From the cell containing the given text, extract its center point as (x, y) coordinate. 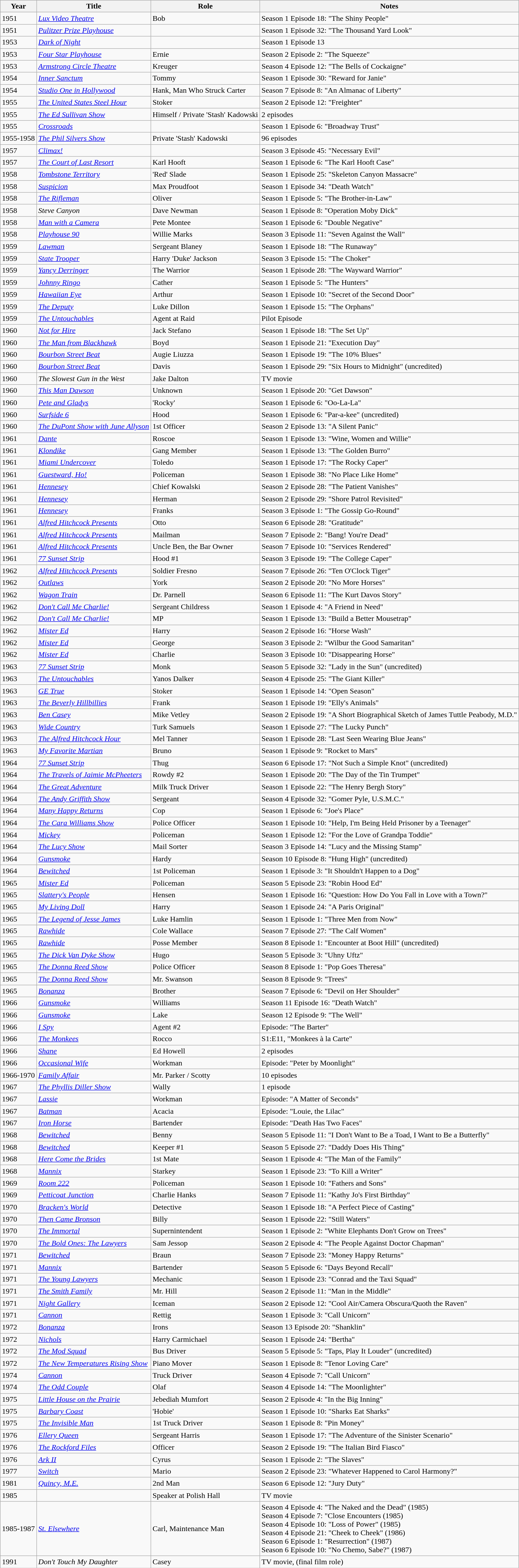
Season 1 Episode 17: "The Rocky Caper" (389, 463)
Season 7 Episode 10: "Services Rendered" (389, 547)
Occasional Wife (94, 1063)
Season 1 Episode 27: "The Lucky Punch" (389, 727)
Season 1 Episode 12: "For the Love of Grandpa Toddie" (389, 835)
Cather (205, 282)
Mr. Parker / Scotty (205, 1075)
Season 2 Episode 20: "No More Horses" (389, 583)
Season 3 Episode 45: "Necessary Evil" (389, 150)
The Cara Williams Show (94, 823)
Season 2 Episode 2: "The Squeeze" (389, 54)
Season 1 Episode 38: "No Place Like Home" (389, 475)
Starkey (205, 1171)
The Phil Silvers Show (94, 138)
Wagon Train (94, 595)
1st Mate (205, 1159)
1985 (18, 1495)
Officer (205, 1447)
Season 3 Episode 11: "Seven Against the Wall" (389, 234)
'Red' Slade (205, 174)
Crossroads (94, 126)
Season 1 Episode 13: "Wine, Women and Willie" (389, 439)
Season 1 Episode 4: "The Man of the Family" (389, 1159)
Season 1 Episode 19: "Elly's Animals" (389, 703)
Tommy (205, 78)
The Man from Blackhawk (94, 342)
Season 1 Episode 13: "Build a Better Mousetrap" (389, 619)
Outlaws (94, 583)
Season 5 Episode 3: "Uhny Uftz" (389, 955)
Shane (94, 1051)
Season 3 Episode 2: "Wilbur the Good Samaritan" (389, 643)
Kreuger (205, 66)
Harry 'Duke' Jackson (205, 258)
Batman (94, 1111)
Season 1 Episode 8: "Operation Moby Dick" (389, 210)
Cole Wallace (205, 931)
Uncle Ben, the Bar Owner (205, 547)
The Travels of Jaimie McPheeters (94, 775)
Season 5 Episode 32: "Lady in the Sun" (uncredited) (389, 667)
Supernintendent (205, 1231)
Then Came Bronson (94, 1219)
Season 1 Episode 20: "Get Dawson" (389, 391)
The Slowest Gun in the West (94, 379)
Mailman (205, 535)
Suspicion (94, 186)
Season 1 Episode 8: "Tenor Loving Care" (389, 1363)
Posse Member (205, 943)
Surfside 6 (94, 415)
Studio One in Hollywood (94, 90)
1st Officer (205, 427)
Cyrus (205, 1459)
Season 1 Episode 16: "Question: How Do You Fall in Love with a Town?" (389, 895)
The New Temperatures Rising Show (94, 1363)
Keeper #1 (205, 1147)
Season 1 Episode 13: "The Golden Burro" (389, 451)
Iceman (205, 1303)
Season 4 Episode 14: "The Moonlighter" (389, 1387)
1981 (18, 1483)
Don't Touch My Daughter (94, 1562)
Lawman (94, 246)
Season 5 Episode 5: "Taps, Play It Louder" (uncredited) (389, 1351)
MP (205, 619)
Season 7 Episode 23: "Money Happy Returns" (389, 1255)
The Bold Ones: The Lawyers (94, 1243)
Rocco (205, 1039)
Frank (205, 703)
Jebediah Mumfort (205, 1399)
Season 1 Episode 10: "Help, I'm Being Held Prisoner by a Teenager" (389, 823)
Season 1 Episode 13 (389, 42)
Hood #1 (205, 559)
Role (205, 6)
Season 1 Episode 10: "Secret of the Second Door" (389, 294)
Season 1 Episode 24: "Bertha" (389, 1339)
Season 2 Episode 4: "In the Big Inning" (389, 1399)
Title (94, 6)
Himself / Private 'Stash' Kadowski (205, 114)
Soldier Fresno (205, 571)
The Court of Last Resort (94, 162)
Mechanic (205, 1279)
Monk (205, 667)
Room 222 (94, 1183)
Episode: "The Barter" (389, 1027)
Harry Carmichael (205, 1339)
Season 1 Episode 24: "A Paris Original" (389, 907)
Season 1 Episode 6: "The Karl Hooft Case" (389, 162)
Rettig (205, 1315)
Franks (205, 510)
Dr. Parnell (205, 595)
Charlie (205, 655)
Season 6 Episode 12: "Jury Duty" (389, 1483)
Season 1 Episode 21: "Execution Day" (389, 342)
Night Gallery (94, 1303)
Season 2 Episode 29: "Shore Patrol Revisited" (389, 498)
1st Policeman (205, 871)
Season 1 Episode 22: "The Henry Bergh Story" (389, 787)
Sam Jessop (205, 1243)
'Hobie' (205, 1411)
Lassie (94, 1099)
Season 7 Episode 8: "An Almanac of Liberty" (389, 90)
Armstrong Circle Theatre (94, 66)
Unknown (205, 391)
Season 1 Episode 8: "Pin Money" (389, 1423)
Season 4 Episode 12: "The Bells of Cockaigne" (389, 66)
Season 4 Episode 7: "Call Unicorn" (389, 1375)
The DuPont Show with June Allyson (94, 427)
Yanos Dalker (205, 679)
Lake (205, 1015)
Season 3 Episode 1: "The Gossip Go-Round" (389, 510)
Guestward, Ho! (94, 475)
The Ed Sullivan Show (94, 114)
Season 6 Episode 28: "Gratitude" (389, 522)
Charlie Hanks (205, 1195)
Dark of Night (94, 42)
Thug (205, 763)
GE True (94, 691)
Season 1 Episode 23: "Conrad and the Taxi Squad" (389, 1279)
Bruno (205, 751)
Mario (205, 1471)
Season 6 Episode 11: "The Kurt Davos Story" (389, 595)
The Rockford Files (94, 1447)
Switch (94, 1471)
Season 2 Episode 11: "Man in the Middle" (389, 1291)
Private 'Stash' Kadowski (205, 138)
Agent at Raid (205, 318)
Arthur (205, 294)
Pete Montee (205, 222)
Not for Hire (94, 330)
Season 1 Episode 18: "The Shiny People" (389, 18)
My Living Doll (94, 907)
TV movie, (final film role) (389, 1562)
Season 1 Episode 29: "Six Hours to Midnight" (uncredited) (389, 367)
Ernie (205, 54)
Karl Hooft (205, 162)
Jack Stefano (205, 330)
Sergeant Harris (205, 1435)
Season 1 Episode 6: "Par-a-kee" (uncredited) (389, 415)
Season 12 Episode 9: "The Well" (389, 1015)
Mr. Swanson (205, 979)
Climax! (94, 150)
Season 1 Episode 28: "Last Seen Wearing Blue Jeans" (389, 739)
Season 1 Episode 17: "The Adventure of the Sinister Scenario" (389, 1435)
Hensen (205, 895)
Wally (205, 1087)
Dante (94, 439)
Season 1 Episode 23: "To Kill a Writer" (389, 1171)
Playhouse 90 (94, 234)
Milk Truck Driver (205, 787)
Season 1 Episode 18: "The Runaway" (389, 246)
Man with a Camera (94, 222)
Roscoe (205, 439)
Season 1 Episode 6: "Oo-La-La" (389, 403)
Season 1 Episode 22: "Still Waters" (389, 1219)
Augie Liuzza (205, 355)
Season 1 Episode 9: "Rocket to Mars" (389, 751)
Season 13 Episode 20: "Shanklin" (389, 1327)
Sergeant Blaney (205, 246)
Mr. Hill (205, 1291)
Detective (205, 1207)
Season 4 Episode 25: "The Giant Killer" (389, 679)
Brother (205, 991)
Season 8 Episode 1: "Encounter at Boot Hill" (uncredited) (389, 943)
Piano Mover (205, 1363)
Cop (205, 811)
Season 3 Episode 10: "Disappearing Horse" (389, 655)
Season 1 Episode 18: "A Perfect Piece of Casting" (389, 1207)
Notes (389, 6)
Pete and Gladys (94, 403)
1991 (18, 1562)
Season 4 Episode 32: "Gomer Pyle, U.S.M.C." (389, 799)
Iron Horse (94, 1123)
Season 1 Episode 14: "Open Season" (389, 691)
S1:E11, "Monkees à la Carte" (389, 1039)
Season 3 Episode 19: "The College Caper" (389, 559)
The Legend of Jesse James (94, 919)
Episode: "Peter by Moonlight" (389, 1063)
Episode: "Louie, the Lilac" (389, 1111)
Season 1 Episode 2: "The Slaves" (389, 1459)
Season 1 Episode 6: "Joe's Place" (389, 811)
The Immortal (94, 1231)
96 episodes (389, 138)
Hugo (205, 955)
Casey (205, 1562)
2nd Man (205, 1483)
Season 11 Episode 16: "Death Watch" (389, 1003)
Irons (205, 1327)
Year (18, 6)
Season 2 Episode 19: "The Italian Bird Fiasco" (389, 1447)
Season 1 Episode 34: "Death Watch" (389, 186)
Mail Sorter (205, 847)
Otto (205, 522)
Hawaiian Eye (94, 294)
Bracken's World (94, 1207)
Max Proudfoot (205, 186)
Oliver (205, 198)
The Phyllis Diller Show (94, 1087)
Herman (205, 498)
The Invisible Man (94, 1423)
Gang Member (205, 451)
Davis (205, 367)
The Warrior (205, 270)
1st Truck Driver (205, 1423)
Barbary Coast (94, 1411)
Season 5 Episode 27: "Daddy Does His Thing" (389, 1147)
Yancy Derringer (94, 270)
Tombstone Territory (94, 174)
Season 3 Episode 15: "The Choker" (389, 258)
Ed Howell (205, 1051)
Season 1 Episode 30: "Reward for Janie" (389, 78)
Season 1 Episode 6: "Double Negative" (389, 222)
My Favorite Martian (94, 751)
Season 7 Episode 6: "Devil on Her Shoulder" (389, 991)
Season 2 Episode 23: "Whatever Happened to Carol Harmony?" (389, 1471)
Wide Country (94, 727)
Season 2 Episode 28: "The Patient Vanishes" (389, 486)
Season 1 Episode 5: "The Hunters" (389, 282)
The United States Steel Hour (94, 102)
The Rifleman (94, 198)
The Great Adventure (94, 787)
Luke Hamlin (205, 919)
Episode: "A Matter of Seconds" (389, 1099)
Bob (205, 18)
Season 1 Episode 2: "White Elephants Don't Grow on Trees" (389, 1231)
Season 1 Episode 15: "The Orphans" (389, 306)
Season 7 Episode 11: "Kathy Jo's First Birthday" (389, 1195)
Season 1 Episode 1: "Three Men from Now" (389, 919)
Sergeant (205, 799)
Season 3 Episode 14: "Lucy and the Missing Stamp" (389, 847)
Season 8 Episode 1: "Pop Goes Theresa" (389, 967)
George (205, 643)
Quincy, M.E. (94, 1483)
The Andy Griffith Show (94, 799)
Season 2 Episode 13: "A Silent Panic" (389, 427)
1955-1958 (18, 138)
The Young Lawyers (94, 1279)
Ben Casey (94, 715)
Chief Kowalski (205, 486)
Season 1 Episode 25: "Skeleton Canyon Massacre" (389, 174)
Agent #2 (205, 1027)
Ellery Queen (94, 1435)
Season 8 Episode 9: "Trees" (389, 979)
Rowdy #2 (205, 775)
Season 1 Episode 5: "The Brother-in-Law" (389, 198)
Miami Undercover (94, 463)
Slattery's People (94, 895)
York (205, 583)
Lux Video Theatre (94, 18)
Season 2 Episode 19: "A Short Biographical Sketch of James Tuttle Peabody, M.D." (389, 715)
10 episodes (389, 1075)
Ark II (94, 1459)
Carl, Maintenance Man (205, 1529)
Inner Sanctum (94, 78)
Season 1 Episode 18: "The Set Up" (389, 330)
The Lucy Show (94, 847)
Toledo (205, 463)
Petticoat Junction (94, 1195)
Season 7 Episode 26: "Ten O'Clock Tiger" (389, 571)
Season 2 Episode 4: "The People Against Doctor Chapman" (389, 1243)
Season 1 Episode 28: "The Wayward Warrior" (389, 270)
Many Happy Returns (94, 811)
Season 10 Episode 8: "Hung High" (uncredited) (389, 859)
Braun (205, 1255)
1977 (18, 1471)
1985-1987 (18, 1529)
Family Affair (94, 1075)
1966-1970 (18, 1075)
'Rocky' (205, 403)
Olaf (205, 1387)
Mike Vetley (205, 715)
Billy (205, 1219)
Season 1 Episode 6: "Broadway Trust" (389, 126)
Season 5 Episode 23: "Robin Hood Ed" (389, 883)
The Dick Van Dyke Show (94, 955)
St. Elsewhere (94, 1529)
State Trooper (94, 258)
Season 1 Episode 10: "Fathers and Sons" (389, 1183)
Benny (205, 1135)
1 episode (389, 1087)
Pulitzer Prize Playhouse (94, 30)
Jake Dalton (205, 379)
Season 1 Episode 10: "Sharks Eat Sharks" (389, 1411)
Mel Tanner (205, 739)
Season 1 Episode 4: "A Friend in Need" (389, 607)
Episode: "Death Has Two Faces" (389, 1123)
The Monkees (94, 1039)
Nichols (94, 1339)
Season 1 Episode 3: "Call Unicorn" (389, 1315)
Season 2 Episode 16: "Horse Wash" (389, 631)
Season 1 Episode 3: "It Shouldn't Happen to a Dog" (389, 871)
Season 1 Episode 19: "The 10% Blues" (389, 355)
The Mod Squad (94, 1351)
Dave Newman (205, 210)
Klondike (94, 451)
Season 2 Episode 12: "Freighter" (389, 102)
Season 5 Episode 6: "Days Beyond Recall" (389, 1267)
This Man Dawson (94, 391)
Here Come the Brides (94, 1159)
The Beverly Hillbillies (94, 703)
Speaker at Polish Hall (205, 1495)
The Alfred Hitchcock Hour (94, 739)
Williams (205, 1003)
Season 6 Episode 17: "Not Such a Simple Knot" (uncredited) (389, 763)
Turk Samuels (205, 727)
Pilot Episode (389, 318)
Hank, Man Who Struck Carter (205, 90)
Sergeant Childress (205, 607)
Season 7 Episode 27: "The Calf Women" (389, 931)
Johnny Ringo (94, 282)
The Smith Family (94, 1291)
Willie Marks (205, 234)
I Spy (94, 1027)
Season 2 Episode 12: "Cool Air/Camera Obscura/Quoth the Raven" (389, 1303)
Season 1 Episode 20: "The Day of the Tin Trumpet" (389, 775)
Hood (205, 415)
Four Star Playhouse (94, 54)
The Deputy (94, 306)
Season 5 Episode 11: "I Don't Want to Be a Toad, I Want to Be a Butterfly" (389, 1135)
Bus Driver (205, 1351)
Hardy (205, 859)
The Odd Couple (94, 1387)
Season 1 Episode 32: "The Thousand Yard Look" (389, 30)
Season 7 Episode 2: "Bang! You're Dead" (389, 535)
Luke Dillon (205, 306)
Truck Driver (205, 1375)
Acacia (205, 1111)
Little House on the Prairie (94, 1399)
Mickey (94, 835)
Boyd (205, 342)
Steve Canyon (94, 210)
